Scan for the cell matching the given text and deliver its (X, Y) coordinate at center. 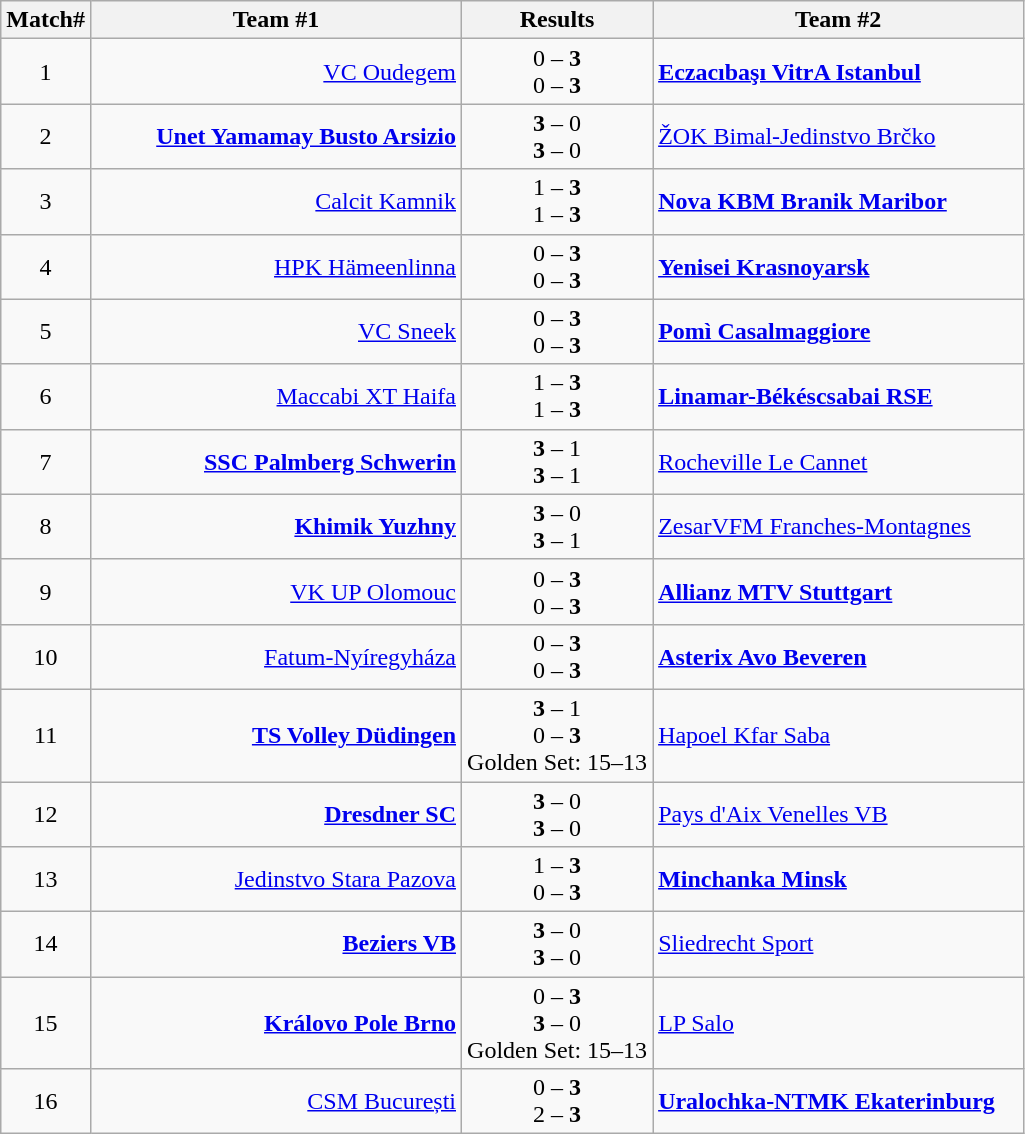
Minchanka Minsk (838, 880)
TS Volley Düdingen (276, 735)
1 (46, 72)
4 (46, 266)
Jedinstvo Stara Pazova (276, 880)
10 (46, 656)
Match# (46, 20)
VC Sneek (276, 332)
Pays d'Aix Venelles VB (838, 814)
CSM București (276, 1102)
Linamar-Békéscsabai RSE (838, 396)
0 – 3 2 – 3 (558, 1102)
2 (46, 136)
14 (46, 944)
ZesarVFM Franches-Montagnes (838, 526)
Khimik Yuzhny (276, 526)
HPK Hämeenlinna (276, 266)
Uralochka-NTMK Ekaterinburg (838, 1102)
Calcit Kamnik (276, 202)
3 – 1 0 – 3 Golden Set: 15–13 (558, 735)
5 (46, 332)
Sliedrecht Sport (838, 944)
Fatum-Nyíregyháza (276, 656)
16 (46, 1102)
Asterix Avo Beveren (838, 656)
Beziers VB (276, 944)
9 (46, 592)
Hapoel Kfar Saba (838, 735)
Pomì Casalmaggiore (838, 332)
Team #1 (276, 20)
Unet Yamamay Busto Arsizio (276, 136)
VC Oudegem (276, 72)
13 (46, 880)
Rocheville Le Cannet (838, 462)
6 (46, 396)
0 – 3 3 – 0 Golden Set: 15–13 (558, 1023)
Eczacıbaşı VitrA Istanbul (838, 72)
VK UP Olomouc (276, 592)
15 (46, 1023)
11 (46, 735)
Dresdner SC (276, 814)
SSC Palmberg Schwerin (276, 462)
12 (46, 814)
3 – 1 3 – 1 (558, 462)
Team #2 (838, 20)
Allianz MTV Stuttgart (838, 592)
1 – 3 0 – 3 (558, 880)
7 (46, 462)
Nova KBM Branik Maribor (838, 202)
Yenisei Krasnoyarsk (838, 266)
8 (46, 526)
Results (558, 20)
3 – 0 3 – 1 (558, 526)
ŽOK Bimal-Jedinstvo Brčko (838, 136)
LP Salo (838, 1023)
Královo Pole Brno (276, 1023)
3 (46, 202)
Maccabi XT Haifa (276, 396)
